Identify which cell holds the provided text, then report its [x, y] central coordinate. 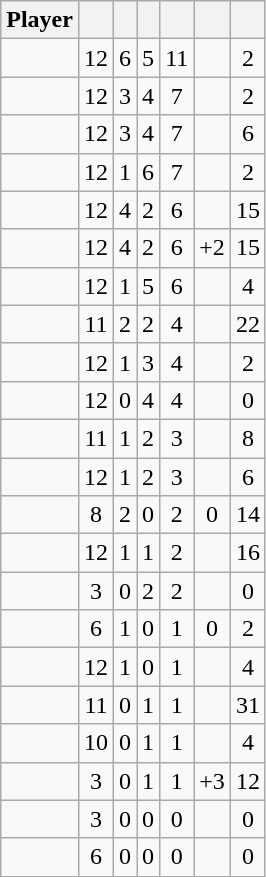
22 [248, 324]
31 [248, 705]
10 [96, 743]
Player [40, 20]
14 [248, 515]
+3 [212, 781]
16 [248, 553]
+2 [212, 248]
